Find where the given text appears and provide that cell's center as (x, y) coordinate. 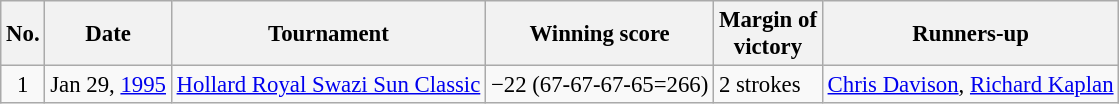
−22 (67-67-67-65=266) (600, 85)
Tournament (328, 34)
Margin ofvictory (768, 34)
Hollard Royal Swazi Sun Classic (328, 85)
Runners-up (970, 34)
Winning score (600, 34)
No. (23, 34)
Date (108, 34)
1 (23, 85)
Jan 29, 1995 (108, 85)
2 strokes (768, 85)
Chris Davison, Richard Kaplan (970, 85)
